Return the [X, Y] coordinate for the center point of the cell that contains the specified text.  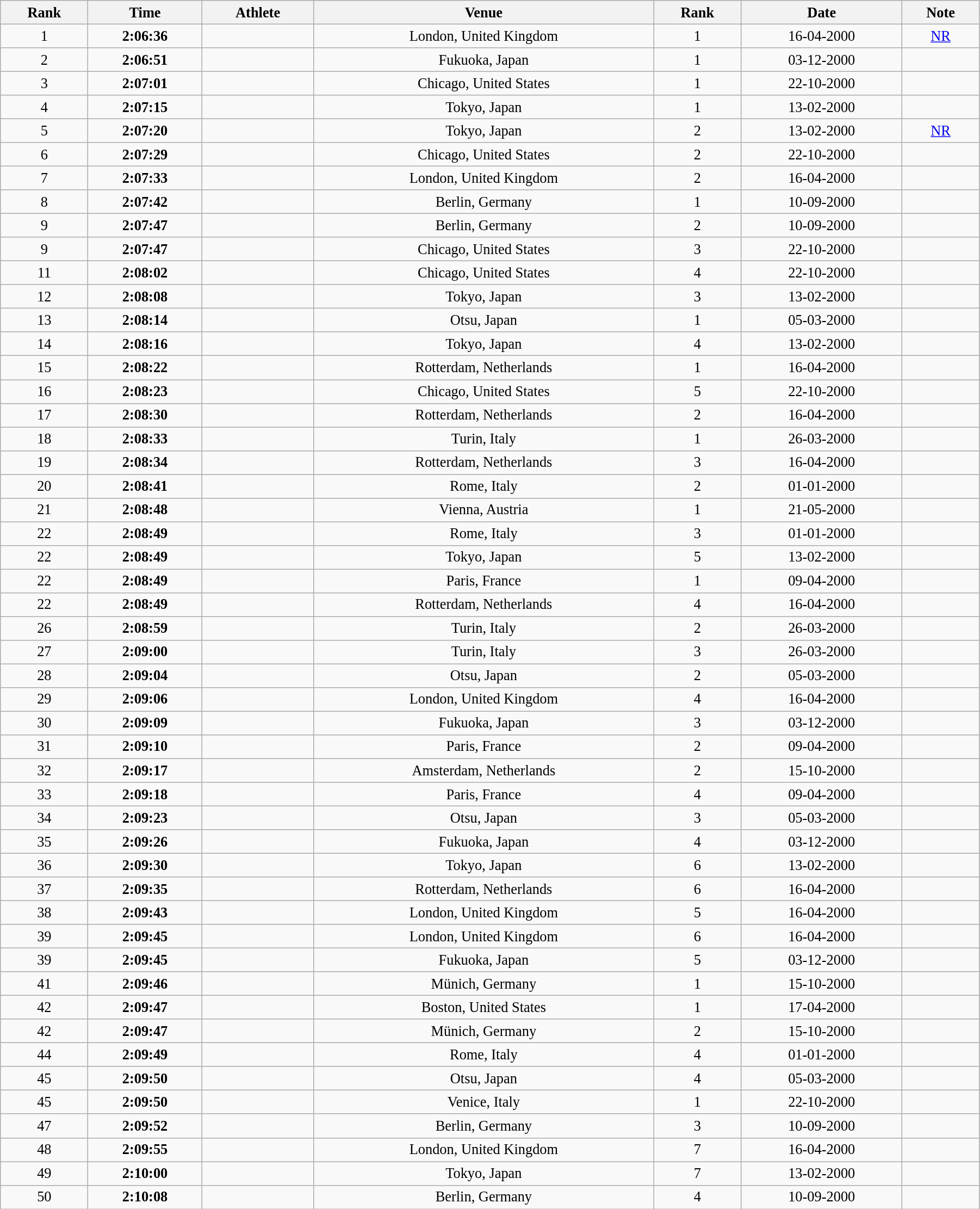
2:09:04 [145, 676]
49 [45, 1173]
11 [45, 273]
2:08:02 [145, 273]
2:07:29 [145, 155]
8 [45, 202]
2:09:55 [145, 1150]
29 [45, 699]
2:08:22 [145, 368]
2:09:49 [145, 1054]
19 [45, 462]
2:08:48 [145, 510]
2:09:00 [145, 652]
32 [45, 770]
2:09:46 [145, 984]
2:09:43 [145, 912]
37 [45, 889]
2:08:14 [145, 320]
33 [45, 794]
2:09:52 [145, 1126]
2:08:16 [145, 344]
Note [941, 12]
34 [45, 818]
2:07:33 [145, 178]
2:06:36 [145, 36]
2:09:35 [145, 889]
27 [45, 652]
2:09:06 [145, 699]
2:09:26 [145, 841]
26 [45, 628]
Amsterdam, Netherlands [484, 770]
2:10:08 [145, 1197]
Athlete [258, 12]
Venice, Italy [484, 1102]
Venue [484, 12]
48 [45, 1150]
14 [45, 344]
17 [45, 415]
2:09:10 [145, 747]
2:07:01 [145, 83]
2:09:09 [145, 723]
2:08:33 [145, 439]
2:10:00 [145, 1173]
28 [45, 676]
36 [45, 865]
12 [45, 297]
2:09:18 [145, 794]
2:09:23 [145, 818]
Boston, United States [484, 1007]
31 [45, 747]
2:08:30 [145, 415]
21 [45, 510]
2:08:41 [145, 486]
Date [822, 12]
16 [45, 391]
17-04-2000 [822, 1007]
2:08:34 [145, 462]
47 [45, 1126]
35 [45, 841]
15 [45, 368]
30 [45, 723]
38 [45, 912]
44 [45, 1054]
Time [145, 12]
2:09:30 [145, 865]
2:07:42 [145, 202]
Vienna, Austria [484, 510]
2:06:51 [145, 59]
41 [45, 984]
21-05-2000 [822, 510]
13 [45, 320]
2:08:23 [145, 391]
20 [45, 486]
18 [45, 439]
2:07:20 [145, 131]
50 [45, 1197]
2:07:15 [145, 107]
2:08:08 [145, 297]
2:08:59 [145, 628]
2:09:17 [145, 770]
